Identify which cell holds the provided text, then report its (X, Y) central coordinate. 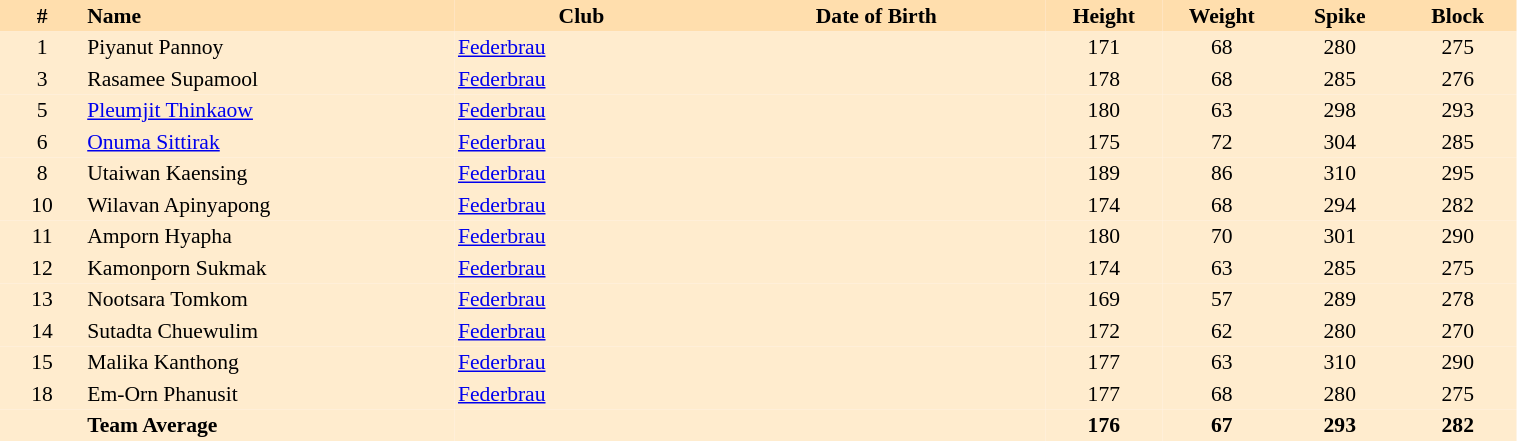
3 (42, 79)
6 (42, 142)
# (42, 16)
304 (1340, 142)
57 (1222, 300)
15 (42, 362)
5 (42, 110)
Height (1104, 16)
270 (1458, 331)
282 (1458, 205)
Onuma Sittirak (270, 142)
295 (1458, 174)
Weight (1222, 16)
301 (1340, 236)
62 (1222, 331)
Piyanut Pannoy (270, 48)
Wilavan Apinyapong (270, 205)
Sutadta Chuewulim (270, 331)
13 (42, 300)
18 (42, 394)
175 (1104, 142)
Name (270, 16)
12 (42, 268)
172 (1104, 331)
Amporn Hyapha (270, 236)
Malika Kanthong (270, 362)
Pleumjit Thinkaow (270, 110)
Utaiwan Kaensing (270, 174)
70 (1222, 236)
11 (42, 236)
189 (1104, 174)
Em-Orn Phanusit (270, 394)
298 (1340, 110)
293 (1458, 110)
Rasamee Supamool (270, 79)
278 (1458, 300)
Spike (1340, 16)
8 (42, 174)
294 (1340, 205)
10 (42, 205)
171 (1104, 48)
Kamonporn Sukmak (270, 268)
Date of Birth (876, 16)
178 (1104, 79)
1 (42, 48)
169 (1104, 300)
Block (1458, 16)
289 (1340, 300)
Club (582, 16)
276 (1458, 79)
86 (1222, 174)
14 (42, 331)
72 (1222, 142)
Nootsara Tomkom (270, 300)
